Identify which cell holds the provided text, then report its [x, y] central coordinate. 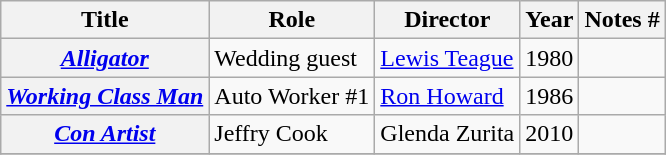
1980 [550, 58]
Alligator [105, 58]
Director [448, 20]
Jeffry Cook [292, 134]
Year [550, 20]
Lewis Teague [448, 58]
Title [105, 20]
Role [292, 20]
2010 [550, 134]
Ron Howard [448, 96]
Notes # [622, 20]
Con Artist [105, 134]
1986 [550, 96]
Glenda Zurita [448, 134]
Working Class Man [105, 96]
Auto Worker #1 [292, 96]
Wedding guest [292, 58]
